Determine the [X, Y] coordinate at the center of the cell enclosing the given text.  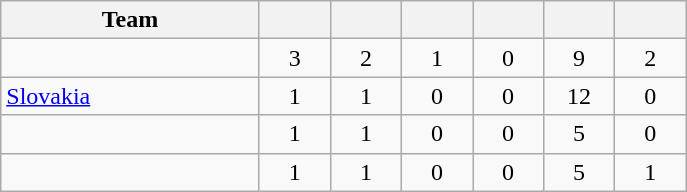
Slovakia [130, 96]
Team [130, 20]
9 [580, 58]
12 [580, 96]
3 [294, 58]
